Capture the cell that displays the provided text and extract its [X, Y] central coordinate. 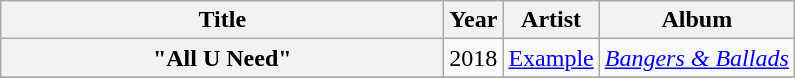
Album [696, 20]
Example [551, 58]
"All U Need" [222, 58]
Bangers & Ballads [696, 58]
2018 [474, 58]
Year [474, 20]
Artist [551, 20]
Title [222, 20]
